Identify which cell holds the provided text, then report its (X, Y) central coordinate. 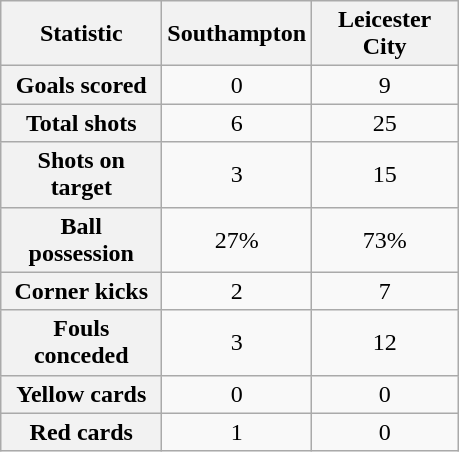
Goals scored (82, 85)
25 (385, 123)
Yellow cards (82, 394)
9 (385, 85)
Ball possession (82, 240)
7 (385, 291)
Total shots (82, 123)
Fouls conceded (82, 342)
6 (237, 123)
Leicester City (385, 34)
27% (237, 240)
Corner kicks (82, 291)
Shots on target (82, 174)
2 (237, 291)
73% (385, 240)
Statistic (82, 34)
12 (385, 342)
15 (385, 174)
1 (237, 432)
Red cards (82, 432)
Southampton (237, 34)
